Search for the cell housing the specified text and yield its [x, y] center coordinate. 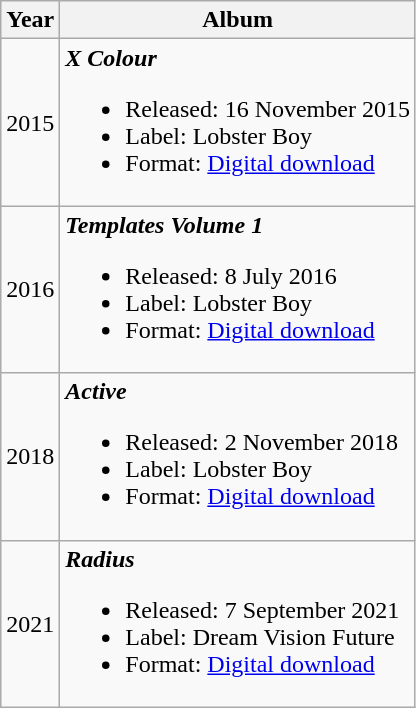
X ColourReleased: 16 November 2015Label: Lobster BoyFormat: Digital download [238, 122]
Templates Volume 1Released: 8 July 2016Label: Lobster BoyFormat: Digital download [238, 290]
RadiusReleased: 7 September 2021Label: Dream Vision FutureFormat: Digital download [238, 624]
2016 [30, 290]
Album [238, 20]
2015 [30, 122]
ActiveReleased: 2 November 2018Label: Lobster BoyFormat: Digital download [238, 456]
2021 [30, 624]
2018 [30, 456]
Year [30, 20]
